Search for the cell housing the specified text and yield its (x, y) center coordinate. 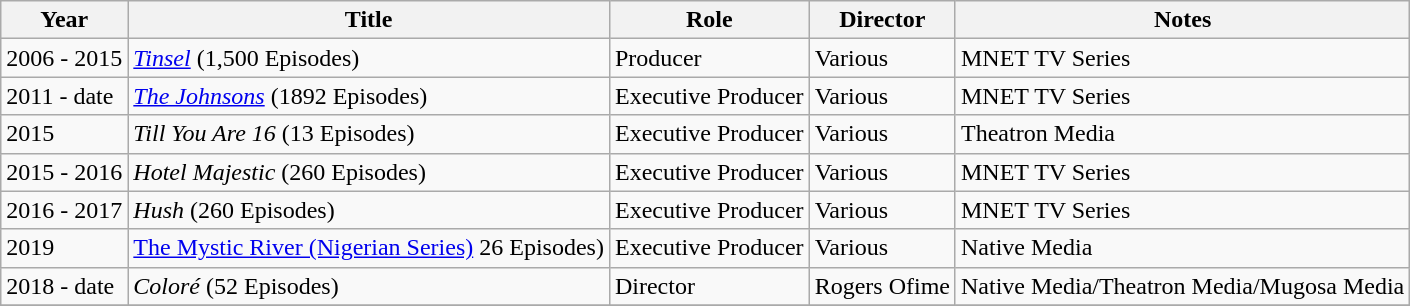
Tinsel (1,500 Episodes) (369, 58)
2015 - 2016 (64, 172)
2016 - 2017 (64, 210)
Hush (260 Episodes) (369, 210)
Notes (1182, 20)
Title (369, 20)
Producer (709, 58)
The Mystic River (Nigerian Series) 26 Episodes) (369, 248)
2011 - date (64, 96)
Hotel Majestic (260 Episodes) (369, 172)
Till You Are 16 (13 Episodes) (369, 134)
Native Media/Theatron Media/Mugosa Media (1182, 286)
Year (64, 20)
The Johnsons (1892 Episodes) (369, 96)
Theatron Media (1182, 134)
2006 - 2015 (64, 58)
Native Media (1182, 248)
Rogers Ofime (882, 286)
Role (709, 20)
2015 (64, 134)
Coloré (52 Episodes) (369, 286)
2019 (64, 248)
2018 - date (64, 286)
